Search for the cell housing the specified text and yield its [X, Y] center coordinate. 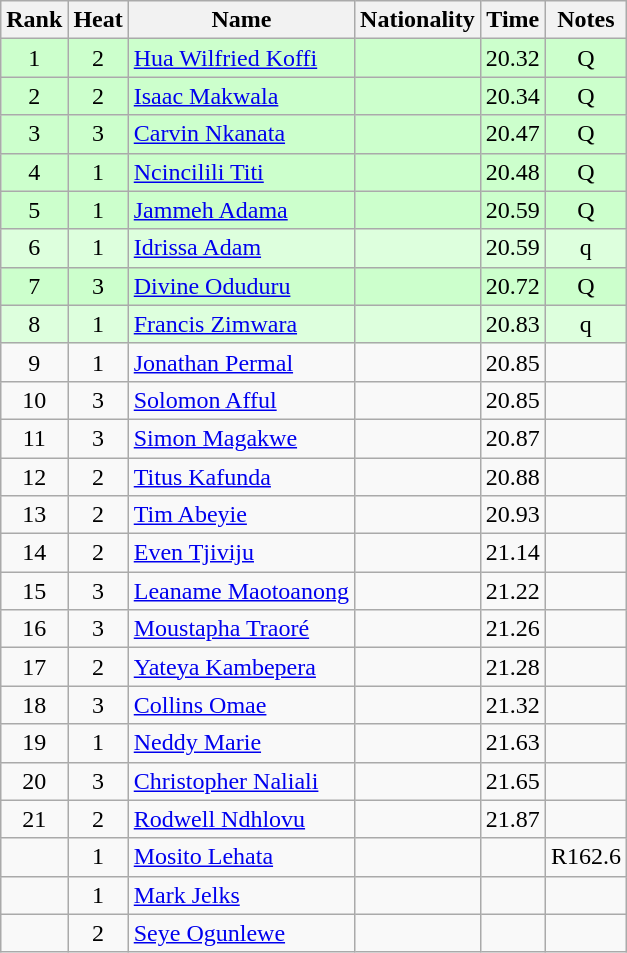
Neddy Marie [241, 743]
Idrissa Adam [241, 248]
6 [34, 248]
21.32 [512, 705]
Even Tjiviju [241, 553]
Simon Magakwe [241, 438]
20 [34, 781]
Francis Zimwara [241, 324]
Collins Omae [241, 705]
15 [34, 591]
Jonathan Permal [241, 362]
Rank [34, 20]
13 [34, 515]
Mark Jelks [241, 895]
20.47 [512, 134]
20.83 [512, 324]
14 [34, 553]
19 [34, 743]
9 [34, 362]
20.34 [512, 96]
20.93 [512, 515]
20.88 [512, 477]
Christopher Naliali [241, 781]
21.65 [512, 781]
21 [34, 819]
11 [34, 438]
Hua Wilfried Koffi [241, 58]
21.87 [512, 819]
18 [34, 705]
Time [512, 20]
Nationality [418, 20]
Rodwell Ndhlovu [241, 819]
Leaname Maotoanong [241, 591]
21.63 [512, 743]
17 [34, 667]
8 [34, 324]
20.72 [512, 286]
Name [241, 20]
20.87 [512, 438]
Ncincilili Titi [241, 172]
Mosito Lehata [241, 857]
Isaac Makwala [241, 96]
7 [34, 286]
21.26 [512, 629]
21.14 [512, 553]
10 [34, 400]
20.32 [512, 58]
Yateya Kambepera [241, 667]
21.22 [512, 591]
Carvin Nkanata [241, 134]
Tim Abeyie [241, 515]
Moustapha Traoré [241, 629]
R162.6 [586, 857]
12 [34, 477]
Jammeh Adama [241, 210]
Divine Oduduru [241, 286]
Seye Ogunlewe [241, 933]
21.28 [512, 667]
Heat [98, 20]
Titus Kafunda [241, 477]
20.48 [512, 172]
4 [34, 172]
16 [34, 629]
Solomon Afful [241, 400]
5 [34, 210]
Notes [586, 20]
